For the text-containing cell, return its midpoint in (X, Y) coordinate format. 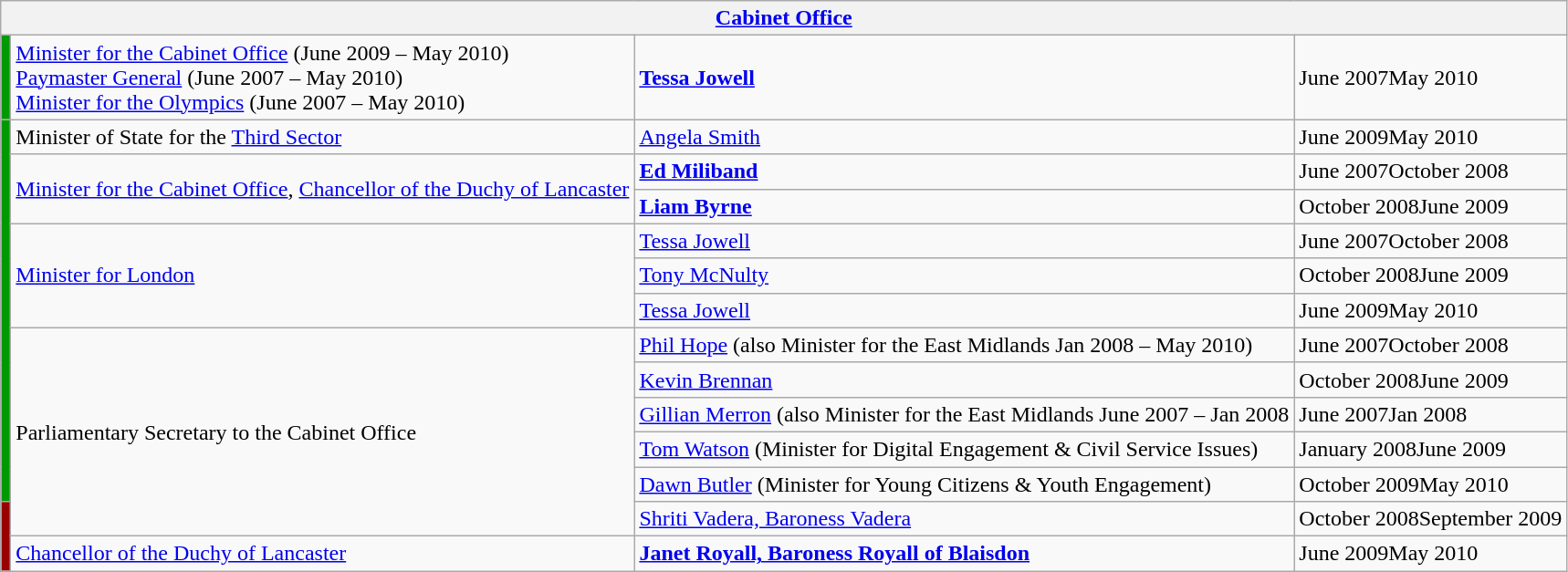
Phil Hope (also Minister for the East Midlands Jan 2008 – May 2010) (964, 345)
Kevin Brennan (964, 380)
June 2007Jan 2008 (1431, 414)
Chancellor of the Duchy of Lancaster (323, 554)
Gillian Merron (also Minister for the East Midlands June 2007 – Jan 2008 (964, 414)
October 2009May 2010 (1431, 484)
Janet Royall, Baroness Royall of Blaisdon (964, 554)
Tony McNulty (964, 276)
Minister for the Cabinet Office (June 2009 – May 2010)Paymaster General (June 2007 – May 2010)Minister for the Olympics (June 2007 – May 2010) (323, 78)
Parliamentary Secretary to the Cabinet Office (323, 432)
Dawn Butler (Minister for Young Citizens & Youth Engagement) (964, 484)
Minister of State for the Third Sector (323, 137)
Shriti Vadera, Baroness Vadera (964, 519)
Cabinet Office (784, 18)
Liam Byrne (964, 206)
Ed Miliband (964, 172)
Tom Watson (Minister for Digital Engagement & Civil Service Issues) (964, 449)
Minister for the Cabinet Office, Chancellor of the Duchy of Lancaster (323, 189)
October 2008September 2009 (1431, 519)
Angela Smith (964, 137)
January 2008June 2009 (1431, 449)
Minister for London (323, 276)
June 2007May 2010 (1431, 78)
